Extract the (X, Y) coordinate from the center of the cell holding the provided text.  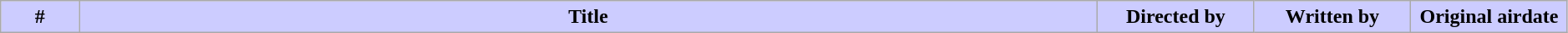
Directed by (1176, 17)
# (40, 17)
Written by (1332, 17)
Title (588, 17)
Original airdate (1489, 17)
